Extract the (X, Y) coordinate from the center of the cell holding the provided text.  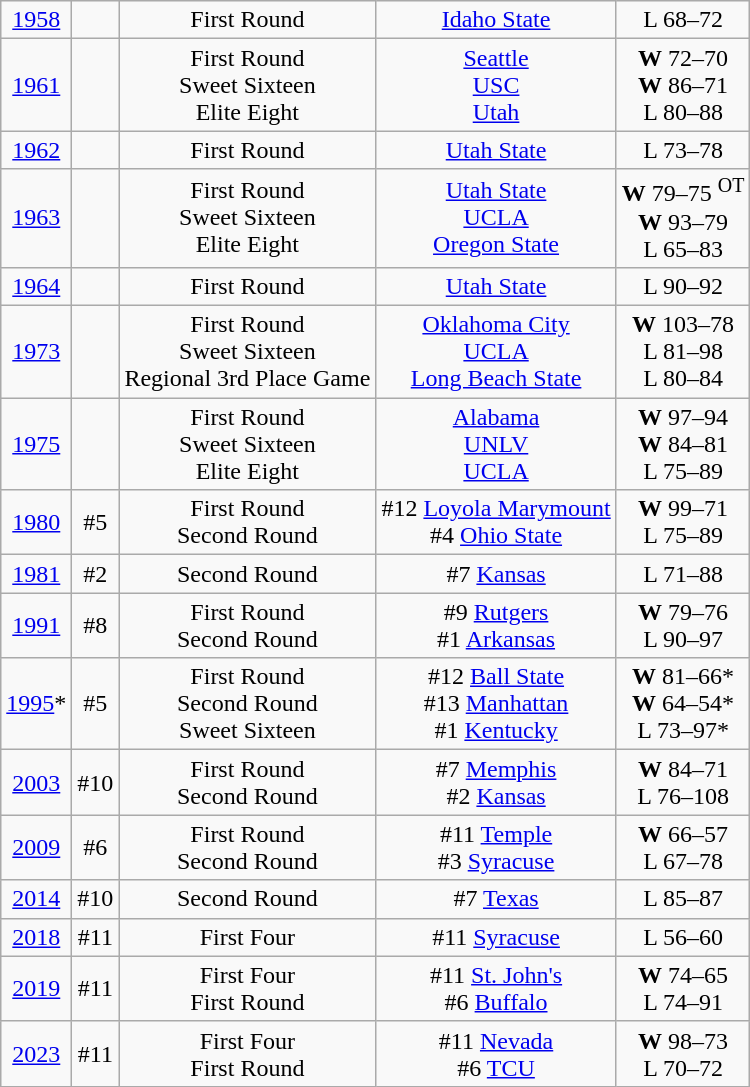
2014 (36, 899)
Oklahoma CityUCLALong Beach State (496, 352)
W 74–65L 74–91 (683, 988)
W 98–73L 70–72 (683, 1054)
W 66–57L 67–78 (683, 848)
L 73–78 (683, 150)
1980 (36, 522)
W 79–76L 90–97 (683, 626)
2019 (36, 988)
2018 (36, 937)
1975 (36, 444)
First Round Sweet SixteenRegional 3rd Place Game (248, 352)
L 56–60 (683, 937)
First Four (248, 937)
L 68–72 (683, 20)
1991 (36, 626)
#11 St. John's#6 Buffalo (496, 988)
#7 Texas (496, 899)
1961 (36, 85)
#7 Kansas (496, 574)
#7 Memphis#2 Kansas (496, 782)
Idaho State (496, 20)
2009 (36, 848)
W 99–71L 75–89 (683, 522)
#12 Loyola Marymount#4 Ohio State (496, 522)
#11 Temple#3 Syracuse (496, 848)
W 97–94W 84–81L 75–89 (683, 444)
#12 Ball State#13 Manhattan#1 Kentucky (496, 704)
W 81–66*W 64–54*L 73–97* (683, 704)
W 84–71L 76–108 (683, 782)
Utah StateUCLAOregon State (496, 218)
#6 (96, 848)
2023 (36, 1054)
W 72–70W 86–71L 80–88 (683, 85)
#11 Nevada#6 TCU (496, 1054)
1995* (36, 704)
1958 (36, 20)
SeattleUSCUtah (496, 85)
#2 (96, 574)
L 85–87 (683, 899)
1962 (36, 150)
First Round Second Round Sweet Sixteen (248, 704)
#11 Syracuse (496, 937)
W 103–78L 81–98L 80–84 (683, 352)
1981 (36, 574)
1964 (36, 286)
1963 (36, 218)
#9 Rutgers#1 Arkansas (496, 626)
W 79–75 OTW 93–79L 65–83 (683, 218)
1973 (36, 352)
L 90–92 (683, 286)
AlabamaUNLVUCLA (496, 444)
L 71–88 (683, 574)
#8 (96, 626)
2003 (36, 782)
